Return (x, y) of the center of cell containing provided text 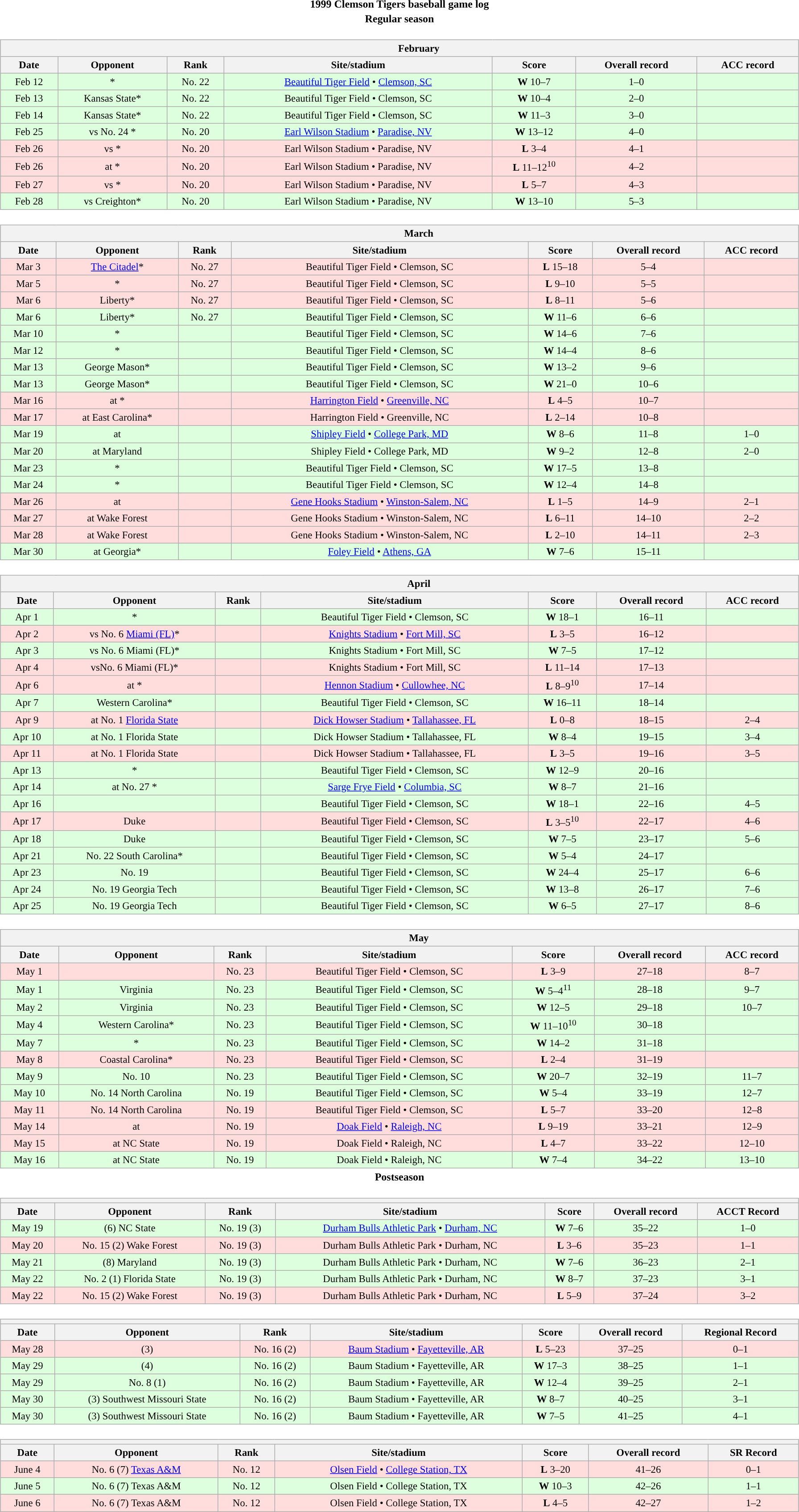
Mar 5 (29, 283)
22–17 (651, 821)
27–17 (651, 906)
W 13–12 (534, 132)
Sarge Frye Field • Columbia, SC (395, 787)
vs No. 24 * (112, 132)
2–4 (753, 720)
23–17 (651, 839)
26–17 (651, 889)
No. 8 (1) (147, 1382)
5–3 (637, 201)
Mar 10 (29, 334)
39–25 (631, 1382)
L 1–5 (560, 501)
W 11–1010 (553, 1025)
12–7 (752, 1093)
Apr 11 (27, 753)
14–11 (648, 535)
3–0 (637, 115)
L 5–9 (569, 1295)
14–8 (648, 484)
Apr 4 (27, 668)
34–22 (650, 1160)
May (399, 938)
June 4 (28, 1470)
Feb 27 (29, 184)
5–5 (648, 283)
W 14–2 (553, 1043)
(6) NC State (129, 1228)
ACCT Record (748, 1212)
at No. 27 * (135, 787)
Apr 9 (27, 720)
Mar 26 (29, 501)
13–10 (752, 1160)
14–9 (648, 501)
Apr 18 (27, 839)
17–14 (651, 685)
W 10–4 (534, 98)
2–3 (752, 535)
No. 2 (1) Florida State (129, 1278)
5–4 (648, 266)
at East Carolina* (117, 418)
3–5 (753, 753)
W 7–4 (553, 1160)
W 8–4 (562, 737)
W 14–6 (560, 334)
L 6–11 (560, 518)
L 3–4 (534, 149)
3–2 (748, 1295)
9–7 (752, 989)
vs Creighton* (112, 201)
W 5–411 (553, 989)
36–23 (646, 1262)
(8) Maryland (129, 1262)
37–25 (631, 1349)
9–6 (648, 367)
10–6 (648, 384)
4–2 (637, 166)
(4) (147, 1366)
W 21–0 (560, 384)
Coastal Carolina* (136, 1060)
W 13–10 (534, 201)
(3) (147, 1349)
3–4 (753, 737)
Apr 14 (27, 787)
W 9–2 (560, 451)
Feb 13 (29, 98)
11–8 (648, 434)
41–26 (648, 1470)
W 17–3 (551, 1366)
24–17 (651, 856)
W 13–2 (560, 367)
W 13–8 (562, 889)
Apr 25 (27, 906)
L 8–11 (560, 300)
33–20 (650, 1110)
33–21 (650, 1127)
May 4 (29, 1025)
No. 10 (136, 1076)
Apr 16 (27, 803)
1–2 (754, 1503)
Feb 25 (29, 132)
Feb 12 (29, 82)
L 5–23 (551, 1349)
L 2–4 (553, 1060)
16–11 (651, 617)
June 6 (28, 1503)
27–18 (650, 971)
L 15–18 (560, 266)
37–23 (646, 1278)
Mar 20 (29, 451)
32–19 (650, 1076)
L 9–10 (560, 283)
Apr 17 (27, 821)
18–15 (651, 720)
20–16 (651, 770)
25–17 (651, 873)
38–25 (631, 1366)
May 16 (29, 1160)
Apr 3 (27, 651)
at Georgia* (117, 552)
Apr 24 (27, 889)
Mar 23 (29, 468)
Apr 21 (27, 856)
May 14 (29, 1127)
17–13 (651, 668)
Regional Record (740, 1332)
2–2 (752, 518)
18–14 (651, 703)
42–27 (648, 1503)
4–6 (753, 821)
vsNo. 6 Miami (FL)* (135, 668)
W 20–7 (553, 1076)
W 16–11 (562, 703)
19–16 (651, 753)
Hennon Stadium • Cullowhee, NC (395, 685)
Apr 2 (27, 634)
Feb 28 (29, 201)
L 8–910 (562, 685)
L 3–20 (556, 1470)
April (399, 584)
Mar 27 (29, 518)
L 3–6 (569, 1245)
19–15 (651, 737)
No. 22 South Carolina* (135, 856)
May 28 (28, 1349)
The Citadel* (117, 266)
Foley Field • Athens, GA (379, 552)
W 10–3 (556, 1486)
L 3–510 (562, 821)
SR Record (754, 1453)
W 11–3 (534, 115)
Apr 13 (27, 770)
11–7 (752, 1076)
May 2 (29, 1007)
L 9–19 (553, 1127)
35–22 (646, 1228)
Mar 17 (29, 418)
L 0–8 (562, 720)
21–16 (651, 787)
W 24–4 (562, 873)
May 9 (29, 1076)
May 21 (28, 1262)
12–10 (752, 1143)
W 8–6 (560, 434)
12–9 (752, 1127)
W 17–5 (560, 468)
41–25 (631, 1416)
Mar 16 (29, 401)
L 11–14 (562, 668)
15–11 (648, 552)
W 10–7 (534, 82)
42–26 (648, 1486)
W 12–5 (553, 1007)
Mar 12 (29, 350)
May 19 (28, 1228)
22–16 (651, 803)
May 15 (29, 1143)
Mar 24 (29, 484)
Apr 23 (27, 873)
L 2–10 (560, 535)
May 20 (28, 1245)
W 6–5 (562, 906)
W 12–9 (562, 770)
at Maryland (117, 451)
31–19 (650, 1060)
8–7 (752, 971)
33–22 (650, 1143)
L 11–1210 (534, 166)
10–8 (648, 418)
Apr 10 (27, 737)
February (399, 48)
May 11 (29, 1110)
L 3–9 (553, 971)
Apr 1 (27, 617)
13–8 (648, 468)
35–23 (646, 1245)
30–18 (650, 1025)
29–18 (650, 1007)
March (399, 233)
17–12 (651, 651)
June 5 (28, 1486)
May 10 (29, 1093)
Apr 7 (27, 703)
28–18 (650, 989)
37–24 (646, 1295)
Feb 14 (29, 115)
Mar 19 (29, 434)
4–0 (637, 132)
May 7 (29, 1043)
31–18 (650, 1043)
May 8 (29, 1060)
33–19 (650, 1093)
L 4–7 (553, 1143)
Mar 30 (29, 552)
Mar 3 (29, 266)
W 11–6 (560, 317)
4–3 (637, 184)
16–12 (651, 634)
L 2–14 (560, 418)
4–5 (753, 803)
Mar 28 (29, 535)
W 14–4 (560, 350)
40–25 (631, 1399)
14–10 (648, 518)
Apr 6 (27, 685)
